Find where the given text appears and provide that cell's center as [X, Y] coordinate. 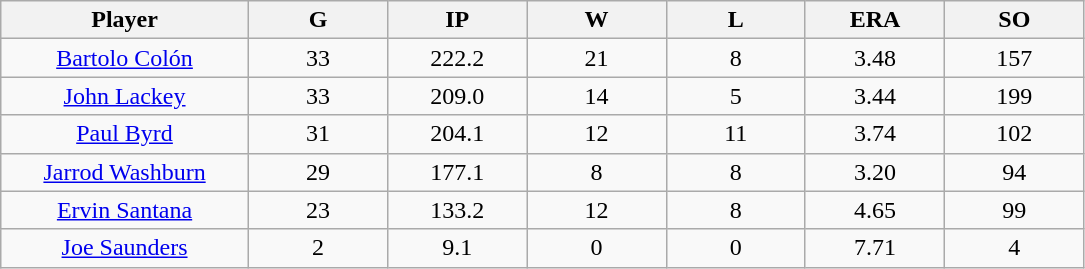
Player [125, 20]
4 [1014, 248]
3.48 [874, 58]
209.0 [458, 96]
W [596, 20]
31 [318, 134]
177.1 [458, 172]
157 [1014, 58]
Jarrod Washburn [125, 172]
23 [318, 210]
John Lackey [125, 96]
7.71 [874, 248]
102 [1014, 134]
2 [318, 248]
Bartolo Colón [125, 58]
14 [596, 96]
IP [458, 20]
199 [1014, 96]
21 [596, 58]
9.1 [458, 248]
3.44 [874, 96]
ERA [874, 20]
29 [318, 172]
94 [1014, 172]
133.2 [458, 210]
Paul Byrd [125, 134]
4.65 [874, 210]
3.74 [874, 134]
204.1 [458, 134]
222.2 [458, 58]
11 [736, 134]
L [736, 20]
SO [1014, 20]
Joe Saunders [125, 248]
99 [1014, 210]
5 [736, 96]
G [318, 20]
3.20 [874, 172]
Ervin Santana [125, 210]
